Identify which cell holds the provided text, then report its [x, y] central coordinate. 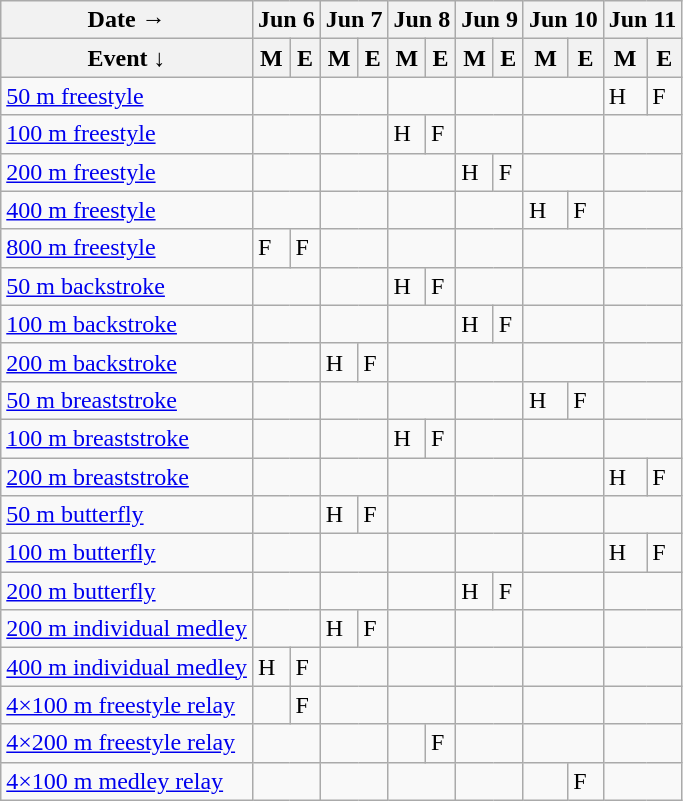
200 m breaststroke [127, 477]
Jun 10 [563, 20]
50 m breaststroke [127, 400]
800 m freestyle [127, 248]
200 m freestyle [127, 172]
4×100 m freestyle relay [127, 705]
200 m backstroke [127, 362]
100 m freestyle [127, 134]
200 m butterfly [127, 591]
4×100 m medley relay [127, 781]
50 m butterfly [127, 515]
Date → [127, 20]
Jun 8 [422, 20]
Event ↓ [127, 58]
50 m freestyle [127, 96]
4×200 m freestyle relay [127, 743]
Jun 6 [286, 20]
50 m backstroke [127, 286]
200 m individual medley [127, 629]
Jun 9 [490, 20]
Jun 11 [642, 20]
Jun 7 [354, 20]
100 m breaststroke [127, 438]
100 m butterfly [127, 553]
100 m backstroke [127, 324]
400 m freestyle [127, 210]
400 m individual medley [127, 667]
